Extract the [X, Y] coordinate from the center of the cell holding the provided text.  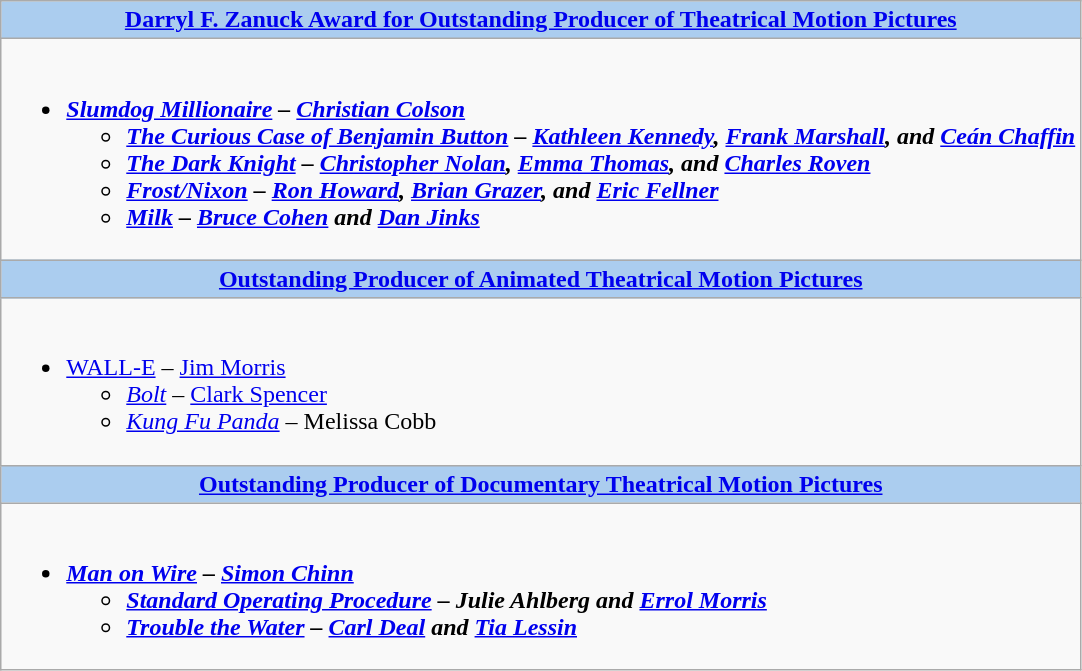
WALL-E – Jim MorrisBolt – Clark SpencerKung Fu Panda – Melissa Cobb [541, 382]
Darryl F. Zanuck Award for Outstanding Producer of Theatrical Motion Pictures [541, 20]
Man on Wire – Simon ChinnStandard Operating Procedure – Julie Ahlberg and Errol MorrisTrouble the Water – Carl Deal and Tia Lessin [541, 586]
Outstanding Producer of Documentary Theatrical Motion Pictures [541, 484]
Outstanding Producer of Animated Theatrical Motion Pictures [541, 279]
